Find where the given text appears and provide that cell's center as [x, y] coordinate. 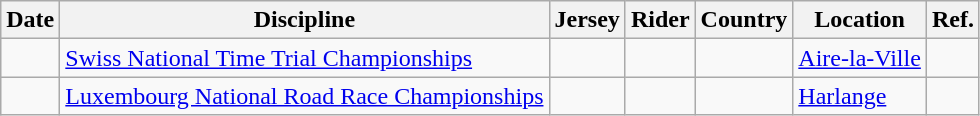
Luxembourg National Road Race Championships [304, 96]
Harlange [860, 96]
Swiss National Time Trial Championships [304, 58]
Jersey [587, 20]
Aire-la-Ville [860, 58]
Date [30, 20]
Rider [660, 20]
Ref. [952, 20]
Location [860, 20]
Country [744, 20]
Discipline [304, 20]
